Capture the cell that displays the provided text and extract its [x, y] central coordinate. 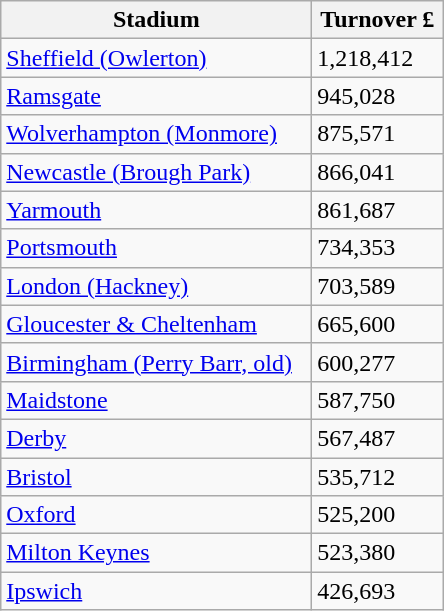
523,380 [378, 553]
Turnover £ [378, 20]
Stadium [156, 20]
Milton Keynes [156, 553]
Sheffield (Owlerton) [156, 58]
665,600 [378, 324]
703,589 [378, 286]
866,041 [378, 172]
Oxford [156, 515]
600,277 [378, 362]
Wolverhampton (Monmore) [156, 134]
945,028 [378, 96]
535,712 [378, 477]
734,353 [378, 248]
875,571 [378, 134]
587,750 [378, 400]
525,200 [378, 515]
426,693 [378, 591]
Derby [156, 438]
Birmingham (Perry Barr, old) [156, 362]
Bristol [156, 477]
1,218,412 [378, 58]
London (Hackney) [156, 286]
567,487 [378, 438]
Yarmouth [156, 210]
Portsmouth [156, 248]
Gloucester & Cheltenham [156, 324]
Ramsgate [156, 96]
Ipswich [156, 591]
Newcastle (Brough Park) [156, 172]
861,687 [378, 210]
Maidstone [156, 400]
